Scan for the cell matching the given text and deliver its (X, Y) coordinate at center. 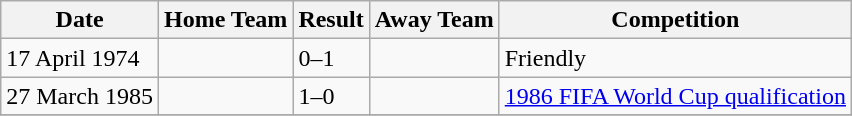
1–0 (331, 96)
Home Team (225, 20)
Competition (675, 20)
1986 FIFA World Cup qualification (675, 96)
Friendly (675, 58)
Date (80, 20)
0–1 (331, 58)
Result (331, 20)
Away Team (434, 20)
27 March 1985 (80, 96)
17 April 1974 (80, 58)
